Locate the cell with the specified text and output its (X, Y) center coordinate. 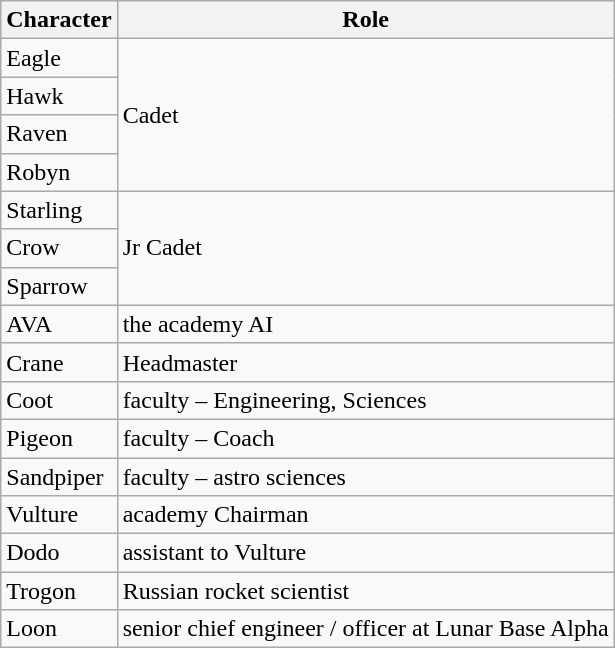
Coot (59, 400)
AVA (59, 324)
academy Chairman (366, 515)
faculty – astro sciences (366, 477)
Loon (59, 629)
Sandpiper (59, 477)
Vulture (59, 515)
assistant to Vulture (366, 553)
Russian rocket scientist (366, 591)
Crow (59, 248)
senior chief engineer / officer at Lunar Base Alpha (366, 629)
Hawk (59, 96)
Role (366, 20)
Raven (59, 134)
Cadet (366, 115)
Sparrow (59, 286)
Jr Cadet (366, 248)
Starling (59, 210)
Eagle (59, 58)
Character (59, 20)
Dodo (59, 553)
Headmaster (366, 362)
the academy AI (366, 324)
Crane (59, 362)
Pigeon (59, 438)
faculty – Coach (366, 438)
faculty – Engineering, Sciences (366, 400)
Robyn (59, 172)
Trogon (59, 591)
